Locate the cell with the specified text and output its (x, y) center coordinate. 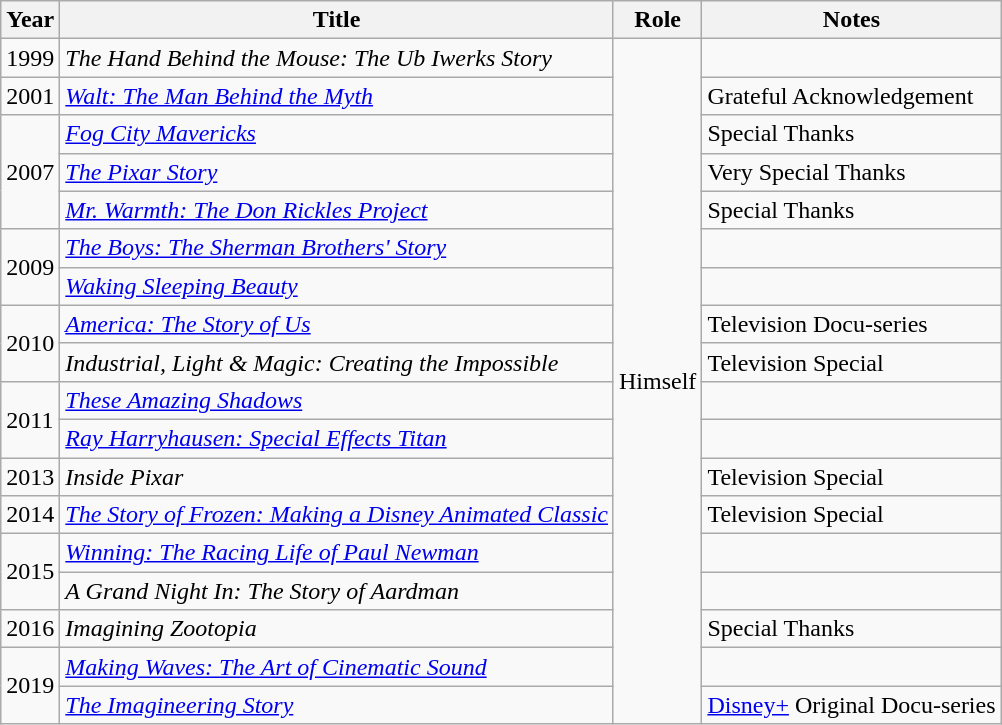
Himself (657, 382)
These Amazing Shadows (337, 400)
Disney+ Original Docu-series (852, 705)
2009 (30, 267)
Title (337, 20)
Walt: The Man Behind the Myth (337, 96)
2001 (30, 96)
2007 (30, 172)
Role (657, 20)
Mr. Warmth: The Don Rickles Project (337, 210)
The Hand Behind the Mouse: The Ub Iwerks Story (337, 58)
America: The Story of Us (337, 324)
2011 (30, 419)
Very Special Thanks (852, 172)
The Boys: The Sherman Brothers' Story (337, 248)
Notes (852, 20)
Winning: The Racing Life of Paul Newman (337, 553)
A Grand Night In: The Story of Aardman (337, 591)
Television Docu-series (852, 324)
2019 (30, 686)
Waking Sleeping Beauty (337, 286)
Year (30, 20)
The Imagineering Story (337, 705)
The Pixar Story (337, 172)
2013 (30, 477)
1999 (30, 58)
Grateful Acknowledgement (852, 96)
2016 (30, 629)
2015 (30, 572)
Making Waves: The Art of Cinematic Sound (337, 667)
Industrial, Light & Magic: Creating the Impossible (337, 362)
Ray Harryhausen: Special Effects Titan (337, 438)
Inside Pixar (337, 477)
The Story of Frozen: Making a Disney Animated Classic (337, 515)
2014 (30, 515)
Imagining Zootopia (337, 629)
Fog City Mavericks (337, 134)
2010 (30, 343)
